Provide the (X, Y) coordinate of the cell's center where the given text is located.  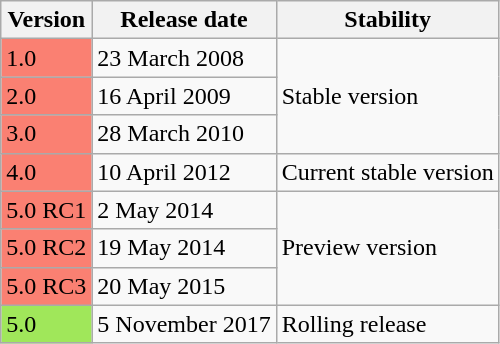
2 May 2014 (184, 210)
Rolling release (388, 324)
5.0 RC3 (46, 286)
2.0 (46, 96)
3.0 (46, 134)
Preview version (388, 248)
Stable version (388, 96)
Version (46, 20)
Current stable version (388, 172)
5 November 2017 (184, 324)
Stability (388, 20)
5.0 RC1 (46, 210)
19 May 2014 (184, 248)
20 May 2015 (184, 286)
5.0 (46, 324)
10 April 2012 (184, 172)
23 March 2008 (184, 58)
16 April 2009 (184, 96)
28 March 2010 (184, 134)
5.0 RC2 (46, 248)
1.0 (46, 58)
4.0 (46, 172)
Release date (184, 20)
